Search for the cell housing the specified text and yield its (X, Y) center coordinate. 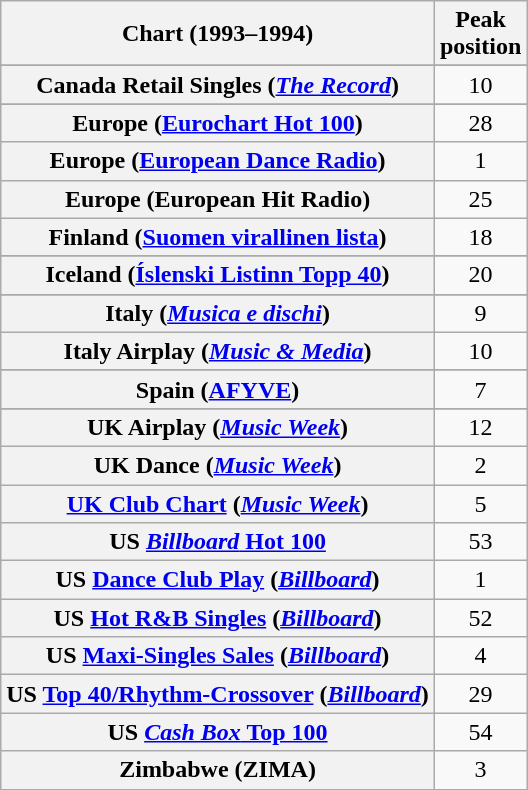
Chart (1993–1994) (218, 34)
US Dance Club Play (Billboard) (218, 580)
Europe (European Dance Radio) (218, 161)
UK Dance (Music Week) (218, 465)
25 (480, 199)
Europe (European Hit Radio) (218, 199)
Italy Airplay (Music & Media) (218, 351)
UK Airplay (Music Week) (218, 427)
US Maxi-Singles Sales (Billboard) (218, 656)
7 (480, 389)
Italy (Musica e dischi) (218, 313)
US Hot R&B Singles (Billboard) (218, 618)
12 (480, 427)
US Billboard Hot 100 (218, 542)
5 (480, 503)
US Cash Box Top 100 (218, 732)
29 (480, 694)
Finland (Suomen virallinen lista) (218, 237)
Zimbabwe (ZIMA) (218, 770)
2 (480, 465)
Canada Retail Singles (The Record) (218, 85)
Europe (Eurochart Hot 100) (218, 123)
3 (480, 770)
28 (480, 123)
53 (480, 542)
Iceland (Íslenski Listinn Topp 40) (218, 275)
UK Club Chart (Music Week) (218, 503)
52 (480, 618)
20 (480, 275)
Spain (AFYVE) (218, 389)
18 (480, 237)
Peakposition (480, 34)
54 (480, 732)
US Top 40/Rhythm-Crossover (Billboard) (218, 694)
9 (480, 313)
4 (480, 656)
